From the cell containing the given text, extract its center point as [x, y] coordinate. 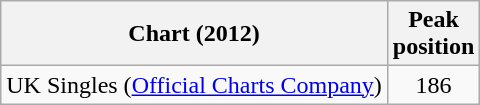
UK Singles (Official Charts Company) [194, 85]
Chart (2012) [194, 34]
Peakposition [433, 34]
186 [433, 85]
